For the text-containing cell, return its midpoint in [x, y] coordinate format. 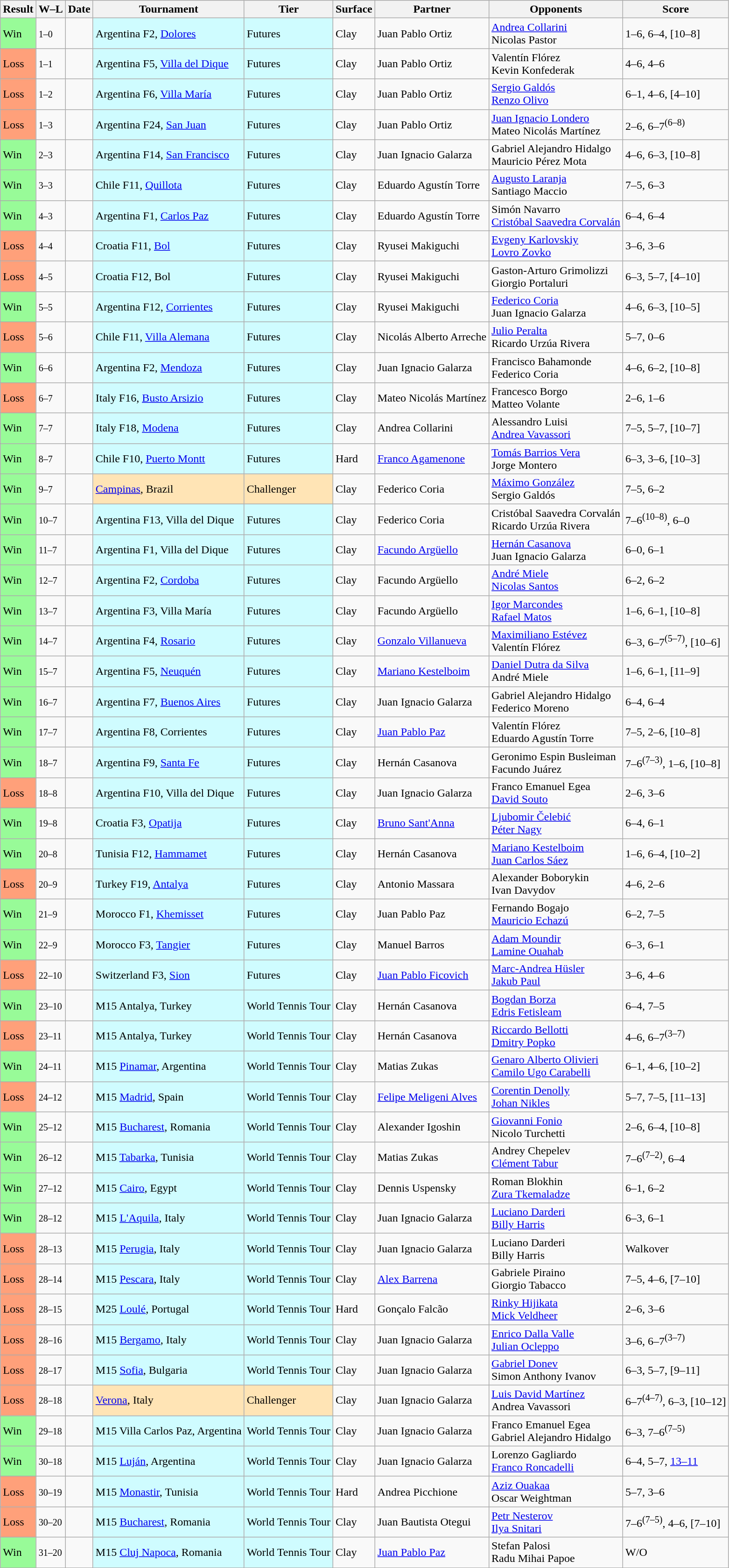
Alexander Boborykin Ivan Davydov [556, 884]
Argentina F8, Corrientes [168, 732]
Argentina F2, Mendoza [168, 367]
6–3, 3–6, [10–3] [676, 459]
Verona, Italy [168, 1401]
M15 Perugia, Italy [168, 1249]
7–6(10–8), 6–0 [676, 519]
16–7 [50, 701]
26–12 [50, 1157]
8–7 [50, 459]
Rinky Hijikata Mick Veldheer [556, 1309]
M15 Sofia, Bulgaria [168, 1370]
Francisco Bahamonde Federico Coria [556, 367]
18–7 [50, 762]
Valentín Flórez Kevin Konfederak [556, 64]
Franco Emanuel Egea David Souto [556, 793]
Tournament [168, 9]
M15 Tabarka, Tunisia [168, 1157]
Máximo González Sergio Galdós [556, 489]
9–7 [50, 489]
18–8 [50, 793]
Giovanni Fonio Nicolo Turchetti [556, 1127]
Daniel Dutra da Silva André Miele [556, 671]
28–12 [50, 1218]
Switzerland F3, Sion [168, 975]
Luis David Martínez Andrea Vavassori [556, 1401]
7–5, 2–6, [10–8] [676, 732]
Gabriele Piraino Giorgio Tabacco [556, 1278]
Julio Peralta Ricardo Urzúa Rivera [556, 337]
Italy F18, Modena [168, 429]
5–6 [50, 337]
Hernán Casanova Juan Ignacio Galarza [556, 550]
Genaro Alberto Olivieri Camilo Ugo Carabelli [556, 1067]
Tomás Barrios Vera Jorge Montero [556, 459]
6–7 [50, 398]
7–5, 6–2 [676, 489]
Igor Marcondes Rafael Matos [556, 611]
Score [676, 9]
Marc-Andrea Hüsler Jakub Paul [556, 975]
Andrea Collarini [432, 429]
M15 Pescara, Italy [168, 1278]
Nicolás Alberto Arreche [432, 337]
6–6 [50, 367]
5–7, 7–5, [11–13] [676, 1096]
6–3, 7–6(7–5) [676, 1431]
2–3 [50, 155]
30–20 [50, 1522]
Croatia F3, Opatija [168, 823]
11–7 [50, 550]
28–16 [50, 1339]
2–6, 6–4, [10–8] [676, 1127]
Alexander Igoshin [432, 1127]
Francesco Borgo Matteo Volante [556, 398]
6–3, 5–7, [9–11] [676, 1370]
Gonçalo Falcão [432, 1309]
Argentina F6, Villa María [168, 94]
7–5, 4–6, [7–10] [676, 1278]
Morocco F1, Khemisset [168, 914]
6–3, 6–7(5–7), [10–6] [676, 641]
6–2, 6–2 [676, 580]
28–13 [50, 1249]
4–3 [50, 216]
1–3 [50, 124]
M15 Pinamar, Argentina [168, 1067]
Argentina F5, Neuquén [168, 671]
Tunisia F12, Hammamet [168, 854]
Argentina F1, Villa del Dique [168, 550]
3–6, 6–7(3–7) [676, 1339]
1–2 [50, 94]
Augusto Laranja Santiago Maccio [556, 185]
Turkey F19, Antalya [168, 884]
Argentina F4, Rosario [168, 641]
22–9 [50, 945]
4–6, 4–6 [676, 64]
6–3, 5–7, [4–10] [676, 276]
14–7 [50, 641]
Alessandro Luisi Andrea Vavassori [556, 429]
Opponents [556, 9]
13–7 [50, 611]
28–15 [50, 1309]
Gabriel Donev Simon Anthony Ivanov [556, 1370]
20–9 [50, 884]
6–1, 6–2 [676, 1188]
28–14 [50, 1278]
Argentina F5, Villa del Dique [168, 64]
Riccardo Bellotti Dmitry Popko [556, 1036]
Argentina F7, Buenos Aires [168, 701]
Fernando Bogajo Mauricio Echazú [556, 914]
27–12 [50, 1188]
Mariano Kestelboim Juan Carlos Sáez [556, 854]
6–4, 7–5 [676, 1006]
Evgeny Karlovskiy Lovro Zovko [556, 246]
Argentina F2, Dolores [168, 34]
Argentina F2, Cordoba [168, 580]
Aziz Ouakaa Oscar Weightman [556, 1491]
2–6, 1–6 [676, 398]
4–6, 6–2, [10–8] [676, 367]
Gabriel Alejandro Hidalgo Federico Moreno [556, 701]
7–5, 6–3 [676, 185]
M15 Madrid, Spain [168, 1096]
Petr Nesterov Ilya Snitari [556, 1522]
6–4, 5–7, 13–11 [676, 1462]
10–7 [50, 519]
Result [18, 9]
M25 Loulé, Portugal [168, 1309]
4–4 [50, 246]
Franco Emanuel Egea Gabriel Alejandro Hidalgo [556, 1431]
Cristóbal Saavedra Corvalán Ricardo Urzúa Rivera [556, 519]
Juan Ignacio Londero Mateo Nicolás Martínez [556, 124]
28–18 [50, 1401]
3–3 [50, 185]
1–6, 6–1, [10–8] [676, 611]
7–6(7–2), 6–4 [676, 1157]
Adam Moundir Lamine Ouahab [556, 945]
Walkover [676, 1249]
6–2, 7–5 [676, 914]
6–7(4–7), 6–3, [10–12] [676, 1401]
Manuel Barros [432, 945]
Ljubomir Čelebić Péter Nagy [556, 823]
2–6, 6–7(6–8) [676, 124]
30–19 [50, 1491]
7–5, 5–7, [10–7] [676, 429]
30–18 [50, 1462]
Alex Barrena [432, 1278]
6–1, 4–6, [4–10] [676, 94]
15–7 [50, 671]
W–L [50, 9]
Partner [432, 9]
Argentina F1, Carlos Paz [168, 216]
1–6, 6–4, [10–8] [676, 34]
19–8 [50, 823]
20–8 [50, 854]
5–5 [50, 306]
23–10 [50, 1006]
Roman Blokhin Zura Tkemaladze [556, 1188]
3–6, 4–6 [676, 975]
Argentina F9, Santa Fe [168, 762]
Croatia F11, Bol [168, 246]
5–7, 3–6 [676, 1491]
Federico Coria Juan Ignacio Galarza [556, 306]
Juan Bautista Otegui [432, 1522]
5–7, 0–6 [676, 337]
4–6, 2–6 [676, 884]
Argentina F12, Corrientes [168, 306]
Andrea Picchione [432, 1491]
24–12 [50, 1096]
25–12 [50, 1127]
29–18 [50, 1431]
Date [79, 9]
17–7 [50, 732]
Gonzalo Villanueva [432, 641]
W/O [676, 1552]
28–17 [50, 1370]
Croatia F12, Bol [168, 276]
Argentina F10, Villa del Dique [168, 793]
Andrey Chepelev Clément Tabur [556, 1157]
4–5 [50, 276]
Corentin Denolly Johan Nikles [556, 1096]
Morocco F3, Tangier [168, 945]
Juan Pablo Ficovich [432, 975]
7–6(7–5), 4–6, [7–10] [676, 1522]
Argentina F13, Villa del Dique [168, 519]
Bruno Sant'Anna [432, 823]
M15 Monastir, Tunisia [168, 1491]
Valentín Flórez Eduardo Agustín Torre [556, 732]
M15 Cairo, Egypt [168, 1188]
23–11 [50, 1036]
M15 Bergamo, Italy [168, 1339]
Chile F11, Villa Alemana [168, 337]
Campinas, Brazil [168, 489]
1–0 [50, 34]
7–6(7–3), 1–6, [10–8] [676, 762]
Enrico Dalla Valle Julian Ocleppo [556, 1339]
Antonio Massara [432, 884]
Tier [288, 9]
4–6, 6–3, [10–8] [676, 155]
6–1, 4–6, [10–2] [676, 1067]
21–9 [50, 914]
Mariano Kestelboim [432, 671]
Stefan Palosi Radu Mihai Papoe [556, 1552]
Mateo Nicolás Martínez [432, 398]
Maximiliano Estévez Valentín Flórez [556, 641]
M15 Cluj Napoca, Romania [168, 1552]
Lorenzo Gagliardo Franco Roncadelli [556, 1462]
M15 Luján, Argentina [168, 1462]
M15 Villa Carlos Paz, Argentina [168, 1431]
Argentina F24, San Juan [168, 124]
4–6, 6–3, [10–5] [676, 306]
6–4, 6–1 [676, 823]
Argentina F14, San Francisco [168, 155]
1–6, 6–1, [11–9] [676, 671]
Felipe Meligeni Alves [432, 1096]
3–6, 3–6 [676, 246]
4–6, 6–7(3–7) [676, 1036]
Gaston-Arturo Grimolizzi Giorgio Portaluri [556, 276]
Franco Agamenone [432, 459]
Argentina F3, Villa María [168, 611]
1–1 [50, 64]
6–0, 6–1 [676, 550]
Chile F10, Puerto Montt [168, 459]
1–6, 6–4, [10–2] [676, 854]
12–7 [50, 580]
31–20 [50, 1552]
Sergio Galdós Renzo Olivo [556, 94]
Geronimo Espin Busleiman Facundo Juárez [556, 762]
24–11 [50, 1067]
Gabriel Alejandro Hidalgo Mauricio Pérez Mota [556, 155]
Italy F16, Busto Arsizio [168, 398]
André Miele Nicolas Santos [556, 580]
22–10 [50, 975]
Surface [354, 9]
Dennis Uspensky [432, 1188]
M15 L'Aquila, Italy [168, 1218]
Andrea Collarini Nicolas Pastor [556, 34]
Bogdan Borza Edris Fetisleam [556, 1006]
Chile F11, Quillota [168, 185]
Simón Navarro Cristóbal Saavedra Corvalán [556, 216]
7–7 [50, 429]
